Output the (x, y) coordinate of the center of the cell containing the given text.  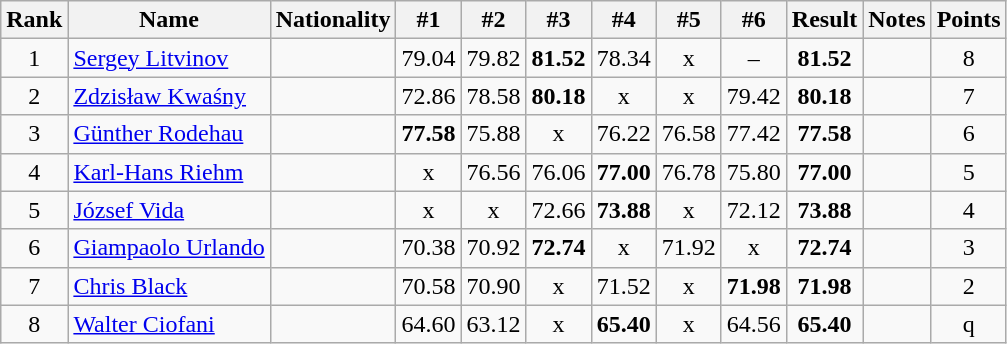
Result (824, 20)
70.58 (428, 286)
72.86 (428, 96)
64.60 (428, 324)
77.42 (754, 134)
76.56 (494, 172)
75.80 (754, 172)
Zdzisław Kwaśny (169, 96)
Karl-Hans Riehm (169, 172)
1 (34, 58)
78.34 (624, 58)
q (968, 324)
71.52 (624, 286)
Notes (897, 20)
– (754, 58)
70.92 (494, 248)
72.66 (558, 210)
Günther Rodehau (169, 134)
#6 (754, 20)
#4 (624, 20)
70.90 (494, 286)
76.78 (688, 172)
79.04 (428, 58)
71.92 (688, 248)
Nationality (333, 20)
#1 (428, 20)
#3 (558, 20)
Name (169, 20)
78.58 (494, 96)
#5 (688, 20)
Sergey Litvinov (169, 58)
Chris Black (169, 286)
63.12 (494, 324)
#2 (494, 20)
Rank (34, 20)
Giampaolo Urlando (169, 248)
64.56 (754, 324)
76.06 (558, 172)
72.12 (754, 210)
70.38 (428, 248)
79.82 (494, 58)
76.58 (688, 134)
Walter Ciofani (169, 324)
76.22 (624, 134)
József Vida (169, 210)
75.88 (494, 134)
79.42 (754, 96)
Points (968, 20)
